Identify which cell holds the provided text, then report its (X, Y) central coordinate. 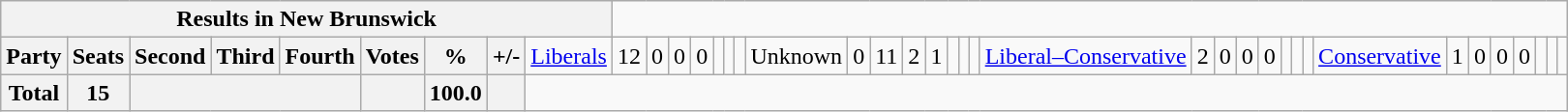
Results in New Brunswick (307, 19)
Liberals (569, 56)
Third (246, 56)
Liberal–Conservative (1086, 56)
% (455, 56)
100.0 (455, 93)
11 (887, 56)
15 (98, 93)
Seats (98, 56)
Fourth (319, 56)
12 (629, 56)
Second (170, 56)
+/- (505, 56)
Conservative (1380, 56)
Votes (392, 56)
Total (34, 93)
Party (34, 56)
Unknown (797, 56)
